Scan for the cell matching the given text and deliver its (x, y) coordinate at center. 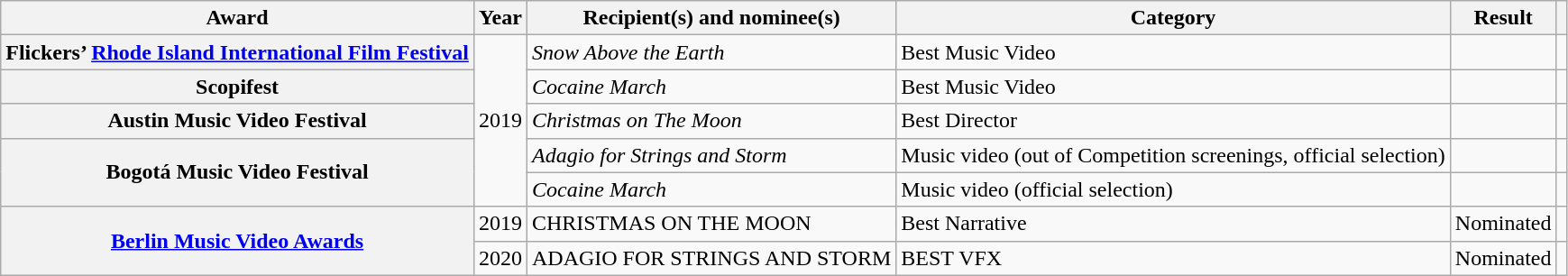
Best Director (1173, 121)
CHRISTMAS ON THE MOON (711, 224)
Bogotá Music Video Festival (238, 172)
Music video (out of Competition screenings, official selection) (1173, 155)
Adagio for Strings and Storm (711, 155)
Category (1173, 18)
2020 (500, 258)
Best Narrative (1173, 224)
Snow Above the Earth (711, 52)
Recipient(s) and nominee(s) (711, 18)
Scopifest (238, 87)
Austin Music Video Festival (238, 121)
Flickers’ Rhode Island International Film Festival (238, 52)
BEST VFX (1173, 258)
Award (238, 18)
ADAGIO FOR STRINGS AND STORM (711, 258)
Year (500, 18)
Christmas on The Moon (711, 121)
Result (1503, 18)
Berlin Music Video Awards (238, 241)
Music video (official selection) (1173, 189)
